Return [x, y] of the center of cell containing provided text 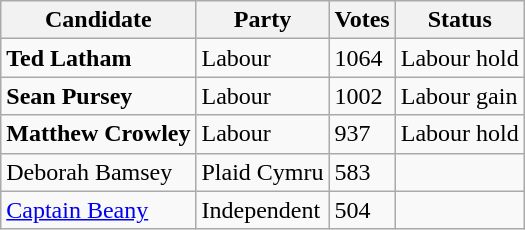
Candidate [98, 20]
1064 [362, 58]
Matthew Crowley [98, 134]
Ted Latham [98, 58]
583 [362, 172]
Labour gain [460, 96]
504 [362, 210]
Captain Beany [98, 210]
Sean Pursey [98, 96]
Plaid Cymru [262, 172]
Independent [262, 210]
Deborah Bamsey [98, 172]
Status [460, 20]
Votes [362, 20]
937 [362, 134]
Party [262, 20]
1002 [362, 96]
